Return [X, Y] of the center of cell containing provided text 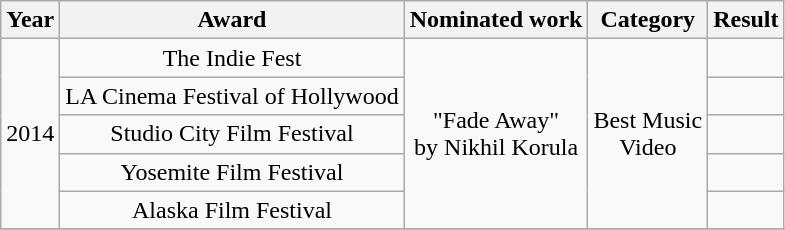
LA Cinema Festival of Hollywood [232, 96]
The Indie Fest [232, 58]
Category [648, 20]
Yosemite Film Festival [232, 172]
Nominated work [496, 20]
Studio City Film Festival [232, 134]
"Fade Away"by Nikhil Korula [496, 134]
Result [746, 20]
2014 [30, 134]
Best MusicVideo [648, 134]
Alaska Film Festival [232, 210]
Award [232, 20]
Year [30, 20]
